For the text-containing cell, return its midpoint in (x, y) coordinate format. 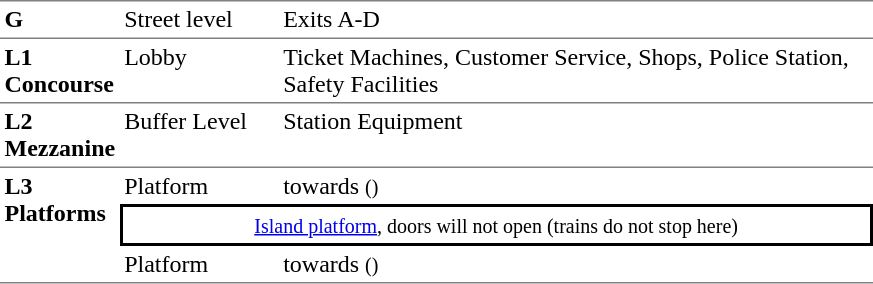
Exits A-D (576, 19)
Lobby (200, 71)
Buffer Level (200, 136)
L2Mezzanine (60, 136)
L1Concourse (60, 71)
Island platform, doors will not open (trains do not stop here) (496, 225)
Ticket Machines, Customer Service, Shops, Police Station, Safety Facilities (576, 71)
Street level (200, 19)
G (60, 19)
Station Equipment (576, 136)
L3Platforms (60, 226)
